Return (X, Y) of the center of cell containing provided text 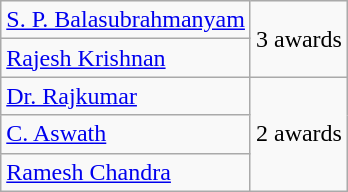
3 awards (298, 39)
C. Aswath (126, 134)
Rajesh Krishnan (126, 58)
Dr. Rajkumar (126, 96)
S. P. Balasubrahmanyam (126, 20)
2 awards (298, 134)
Ramesh Chandra (126, 172)
